Capture the cell that displays the provided text and extract its [X, Y] central coordinate. 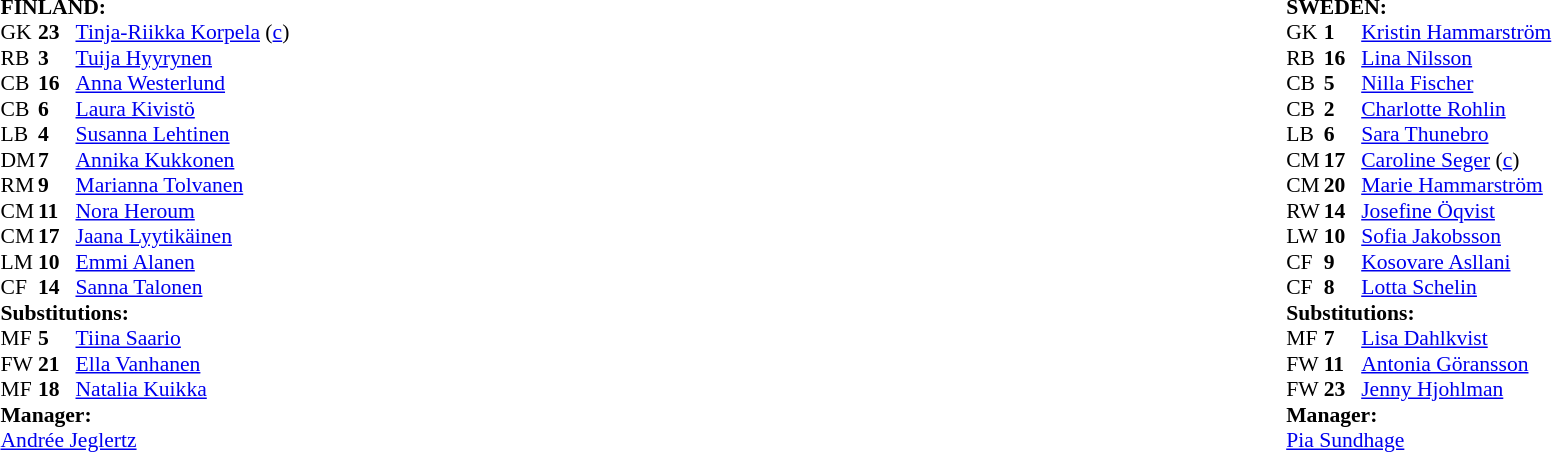
18 [57, 389]
20 [1343, 185]
Sanna Talonen [183, 287]
Nora Heroum [183, 211]
Laura Kivistö [183, 109]
Susanna Lehtinen [183, 135]
Ella Vanhanen [183, 364]
Caroline Seger (c) [1456, 160]
Lina Nilsson [1456, 58]
Charlotte Rohlin [1456, 109]
LM [19, 262]
RM [19, 185]
Sofia Jakobsson [1456, 237]
Josefine Öqvist [1456, 211]
21 [57, 364]
Kristin Hammarström [1456, 33]
Jaana Lyytikäinen [183, 237]
Natalia Kuikka [183, 389]
2 [1343, 109]
DM [19, 160]
1 [1343, 33]
RW [1305, 211]
Annika Kukkonen [183, 160]
Sara Thunebro [1456, 135]
Marianna Tolvanen [183, 185]
3 [57, 58]
Tiina Saario [183, 339]
Kosovare Asllani [1456, 262]
4 [57, 135]
Nilla Fischer [1456, 83]
Tinja-Riikka Korpela (c) [183, 33]
LW [1305, 237]
Antonia Göransson [1456, 364]
Anna Westerlund [183, 83]
Jenny Hjohlman [1456, 389]
Emmi Alanen [183, 262]
Lisa Dahlkvist [1456, 339]
Lotta Schelin [1456, 287]
Marie Hammarström [1456, 185]
Tuija Hyyrynen [183, 58]
8 [1343, 287]
